Return the [x, y] coordinate for the center point of the cell that contains the specified text.  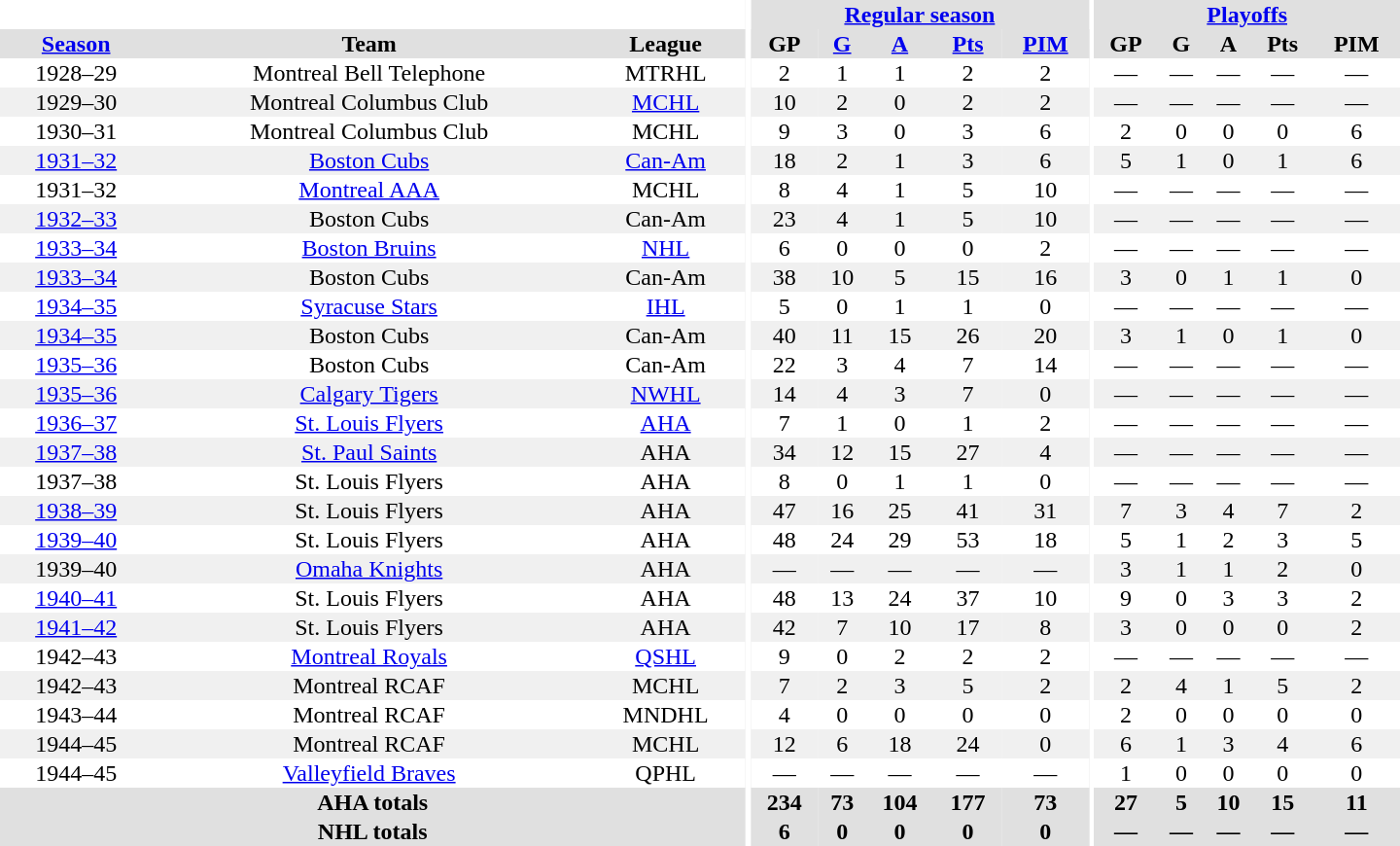
Playoffs [1246, 15]
NHL totals [372, 831]
20 [1046, 335]
Omaha Knights [368, 569]
40 [785, 335]
Calgary Tigers [368, 394]
53 [968, 540]
1941–42 [76, 627]
26 [968, 335]
QSHL [666, 656]
177 [968, 802]
1930–31 [76, 131]
22 [785, 365]
AHA totals [372, 802]
1943–44 [76, 715]
Syracuse Stars [368, 306]
1932–33 [76, 219]
104 [899, 802]
Montreal AAA [368, 190]
MNDHL [666, 715]
Valleyfield Braves [368, 773]
38 [785, 277]
1929–30 [76, 102]
41 [968, 511]
Boston Bruins [368, 248]
Montreal Bell Telephone [368, 73]
47 [785, 511]
NHL [666, 248]
QPHL [666, 773]
Season [76, 44]
NWHL [666, 394]
234 [785, 802]
17 [968, 627]
37 [968, 598]
League [666, 44]
29 [899, 540]
St. Paul Saints [368, 452]
23 [785, 219]
13 [842, 598]
IHL [666, 306]
25 [899, 511]
34 [785, 452]
Team [368, 44]
1936–37 [76, 423]
42 [785, 627]
31 [1046, 511]
1940–41 [76, 598]
Regular season [920, 15]
1928–29 [76, 73]
Montreal Royals [368, 656]
MTRHL [666, 73]
1938–39 [76, 511]
